Capture the cell that displays the provided text and extract its [X, Y] central coordinate. 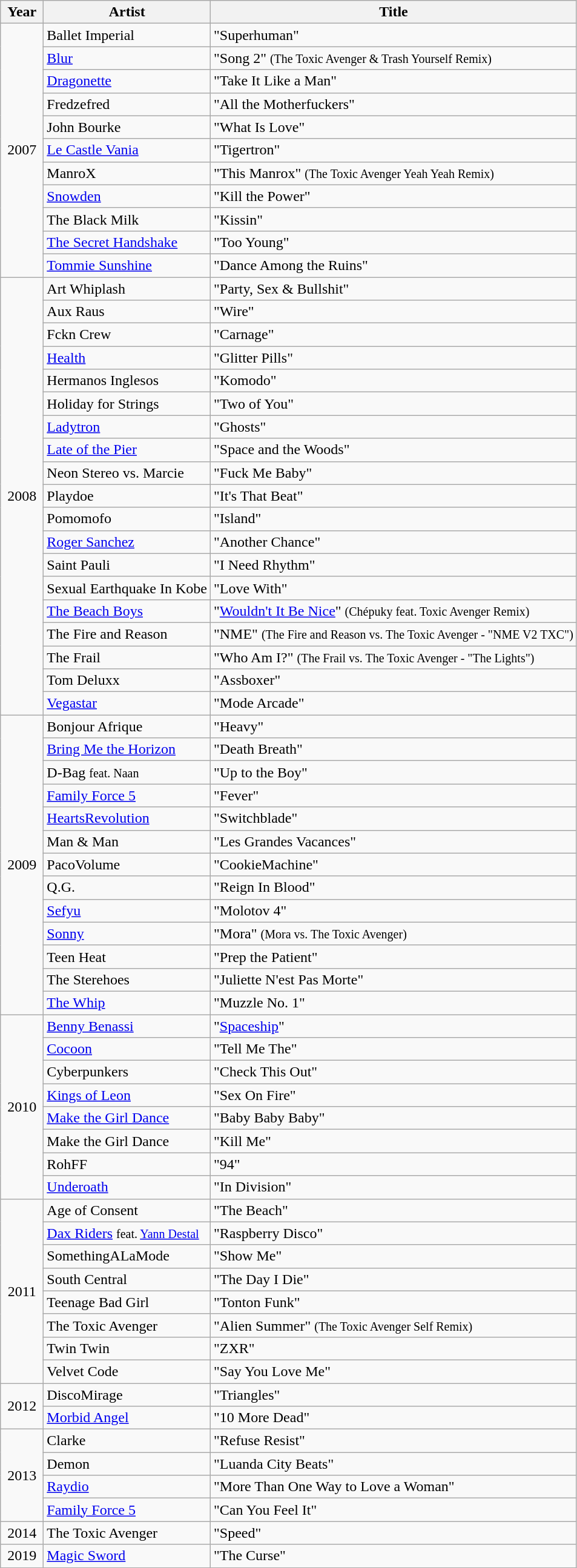
"ZXR" [394, 1348]
"Dance Among the Ruins" [394, 265]
"Superhuman" [394, 35]
"Speed" [394, 1533]
ManroX [127, 173]
"Death Breath" [394, 749]
Artist [127, 12]
"Song 2" (The Toxic Avenger & Trash Yourself Remix) [394, 58]
Age of Consent [127, 1210]
Kings of Leon [127, 1095]
"Molotov 4" [394, 911]
"Prep the Patient" [394, 957]
"Kill the Power" [394, 196]
"Reign In Blood" [394, 888]
Pomomofo [127, 519]
Twin Twin [127, 1348]
"Muzzle No. 1" [394, 1003]
South Central [127, 1279]
Benny Benassi [127, 1026]
"I Need Rhythm" [394, 565]
Neon Stereo vs. Marcie [127, 473]
"Carnage" [394, 335]
"Kill Me" [394, 1141]
"Say You Love Me" [394, 1371]
D-Bag feat. Naan [127, 772]
Fckn Crew [127, 335]
Saint Pauli [127, 565]
Vegastar [127, 703]
"Wire" [394, 312]
"Party, Sex & Bullshit" [394, 289]
"Glitter Pills" [394, 358]
"Wouldn't It Be Nice" (Chépuky feat. Toxic Avenger Remix) [394, 611]
Ballet Imperial [127, 35]
Tom Deluxx [127, 680]
"Mora" (Mora vs. The Toxic Avenger) [394, 934]
"Juliette N'est Pas Morte" [394, 980]
"Two of You" [394, 404]
2008 [22, 496]
"Tonton Funk" [394, 1302]
"Komodo" [394, 381]
RohFF [127, 1164]
Roger Sanchez [127, 542]
Hermanos Inglesos [127, 381]
Teen Heat [127, 957]
SomethingALaMode [127, 1256]
Magic Sword [127, 1556]
2012 [22, 1406]
"Switchblade" [394, 819]
"It's That Beat" [394, 496]
"Spaceship" [394, 1026]
"Mode Arcade" [394, 703]
The Black Milk [127, 219]
"Love With" [394, 588]
Cocoon [127, 1049]
Year [22, 12]
"NME" (The Fire and Reason vs. The Toxic Avenger - "NME V2 TXC") [394, 634]
"Les Grandes Vacances" [394, 842]
"Island" [394, 519]
"Alien Summer" (The Toxic Avenger Self Remix) [394, 1325]
"Baby Baby Baby" [394, 1118]
Bring Me the Horizon [127, 749]
"Luanda City Beats" [394, 1464]
The Beach Boys [127, 611]
Playdoe [127, 496]
Health [127, 358]
"Tigertron" [394, 150]
Sefyu [127, 911]
"Can You Feel It" [394, 1510]
Title [394, 12]
2014 [22, 1533]
Q.G. [127, 888]
Sonny [127, 934]
"Refuse Resist" [394, 1441]
Snowden [127, 196]
"Ghosts" [394, 427]
The Fire and Reason [127, 634]
"Assboxer" [394, 680]
Holiday for Strings [127, 404]
The Whip [127, 1003]
DiscoMirage [127, 1394]
"Check This Out" [394, 1072]
"What Is Love" [394, 127]
"Space and the Woods" [394, 450]
"Up to the Boy" [394, 772]
"Triangles" [394, 1394]
John Bourke [127, 127]
Le Castle Vania [127, 150]
Bonjour Afrique [127, 726]
"The Beach" [394, 1210]
"CookieMachine" [394, 865]
PacoVolume [127, 865]
"Raspberry Disco" [394, 1233]
2007 [22, 150]
"Show Me" [394, 1256]
"Fuck Me Baby" [394, 473]
"Tell Me The" [394, 1049]
"Too Young" [394, 242]
Cyberpunkers [127, 1072]
Underoath [127, 1187]
"This Manrox" (The Toxic Avenger Yeah Yeah Remix) [394, 173]
The Secret Handshake [127, 242]
Sexual Earthquake In Kobe [127, 588]
"More Than One Way to Love a Woman" [394, 1487]
"Sex On Fire" [394, 1095]
2013 [22, 1475]
"All the Motherfuckers" [394, 104]
"The Day I Die" [394, 1279]
Dragonette [127, 81]
Raydio [127, 1487]
The Sterehoes [127, 980]
HeartsRevolution [127, 819]
"94" [394, 1164]
Man & Man [127, 842]
"10 More Dead" [394, 1418]
"Take It Like a Man" [394, 81]
"Who Am I?" (The Frail vs. The Toxic Avenger - "The Lights") [394, 657]
Demon [127, 1464]
"Fever" [394, 796]
"The Curse" [394, 1556]
Teenage Bad Girl [127, 1302]
Clarke [127, 1441]
Morbid Angel [127, 1418]
2011 [22, 1291]
Late of the Pier [127, 450]
Art Whiplash [127, 289]
"In Division" [394, 1187]
2009 [22, 865]
2010 [22, 1107]
Velvet Code [127, 1371]
Aux Raus [127, 312]
Blur [127, 58]
Ladytron [127, 427]
The Frail [127, 657]
Dax Riders feat. Yann Destal [127, 1233]
"Kissin" [394, 219]
"Another Chance" [394, 542]
Tommie Sunshine [127, 265]
Fredzefred [127, 104]
2019 [22, 1556]
"Heavy" [394, 726]
